Extract the [X, Y] coordinate from the center of the cell holding the provided text.  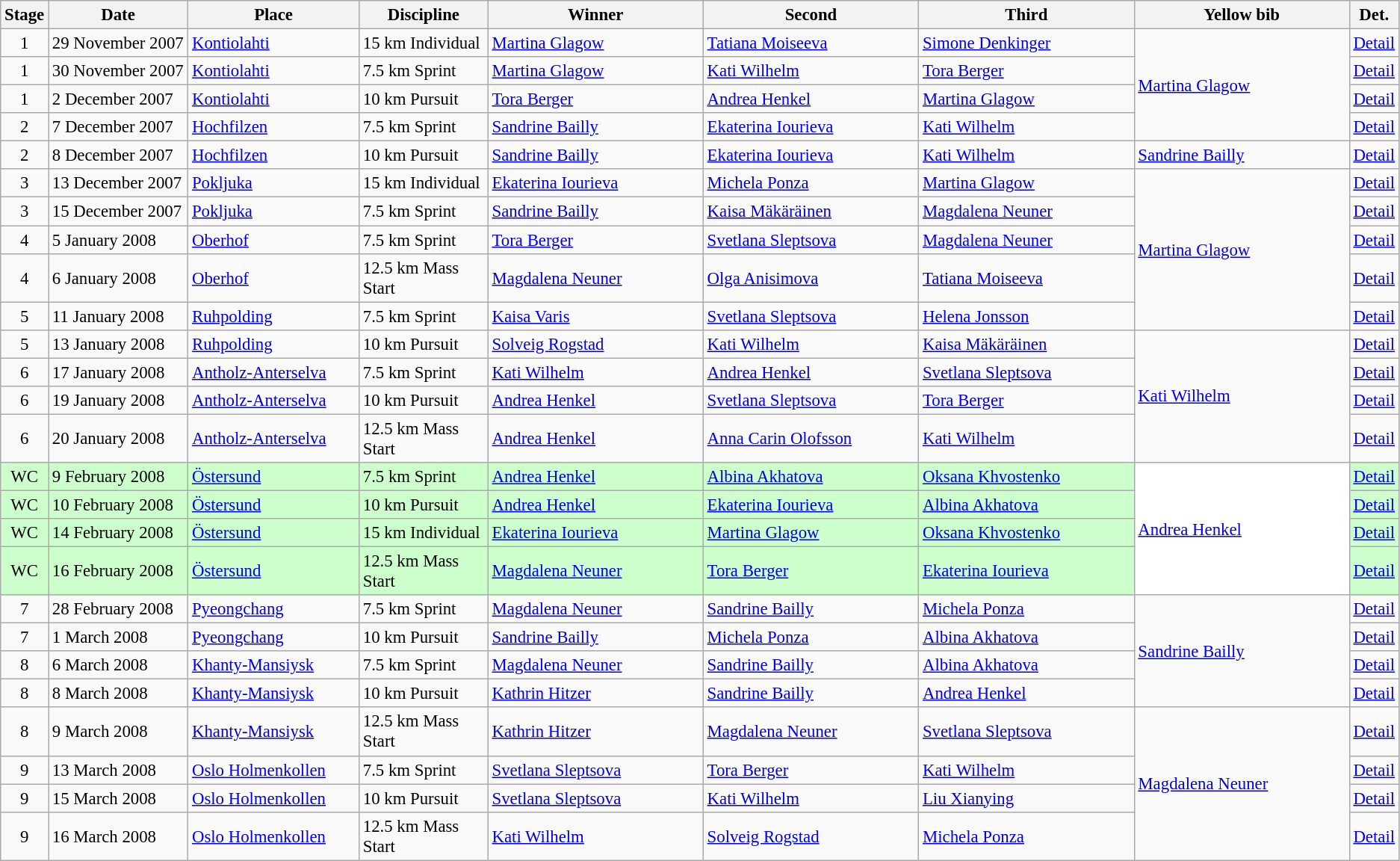
8 March 2008 [118, 694]
14 February 2008 [118, 533]
8 December 2007 [118, 155]
Date [118, 15]
13 December 2007 [118, 183]
15 March 2008 [118, 798]
Simone Denkinger [1026, 43]
16 February 2008 [118, 571]
Winner [595, 15]
2 December 2007 [118, 99]
Helena Jonsson [1026, 316]
6 January 2008 [118, 278]
17 January 2008 [118, 372]
Olga Anisimova [811, 278]
5 January 2008 [118, 240]
Det. [1374, 15]
13 January 2008 [118, 344]
9 March 2008 [118, 732]
29 November 2007 [118, 43]
Yellow bib [1242, 15]
9 February 2008 [118, 477]
6 March 2008 [118, 665]
20 January 2008 [118, 438]
30 November 2007 [118, 71]
7 December 2007 [118, 127]
13 March 2008 [118, 770]
Second [811, 15]
11 January 2008 [118, 316]
Stage [25, 15]
1 March 2008 [118, 638]
Liu Xianying [1026, 798]
19 January 2008 [118, 401]
10 February 2008 [118, 504]
Anna Carin Olofsson [811, 438]
Third [1026, 15]
Place [273, 15]
Kaisa Varis [595, 316]
28 February 2008 [118, 609]
15 December 2007 [118, 212]
16 March 2008 [118, 836]
Discipline [423, 15]
